Determine the (X, Y) coordinate at the center of the cell enclosing the given text.  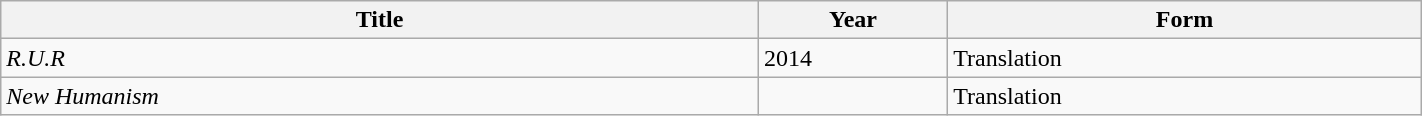
2014 (852, 58)
New Humanism (380, 96)
Year (852, 20)
Form (1185, 20)
R.U.R (380, 58)
Title (380, 20)
